Scan for the cell matching the given text and deliver its [x, y] coordinate at center. 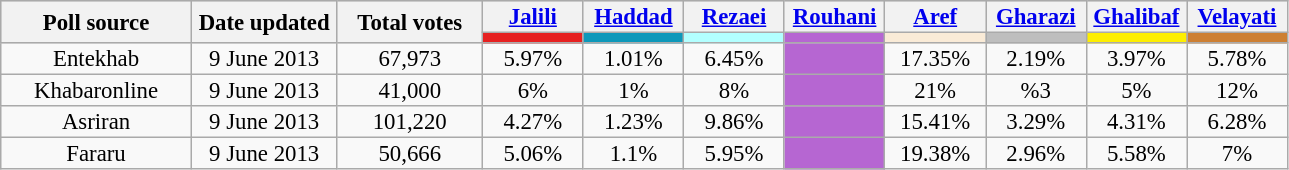
Rezaei [734, 17]
6% [534, 91]
Total votes [410, 22]
4.27% [534, 122]
Entekhab [96, 59]
6.45% [734, 59]
5.95% [734, 154]
5% [1136, 91]
%3 [1036, 91]
2.96% [1036, 154]
Rouhani [834, 17]
6.28% [1238, 122]
Fararu [96, 154]
Gharazi [1036, 17]
3.97% [1136, 59]
3.29% [1036, 122]
Aref [936, 17]
101,220 [410, 122]
5.58% [1136, 154]
Asriran [96, 122]
50,666 [410, 154]
8% [734, 91]
19.38% [936, 154]
15.41% [936, 122]
4.31% [1136, 122]
Date updated [264, 22]
Poll source [96, 22]
Haddad [634, 17]
Khabaronline [96, 91]
2.19% [1036, 59]
Ghalibaf [1136, 17]
1.1% [634, 154]
Velayati [1238, 17]
67,973 [410, 59]
9.86% [734, 122]
41,000 [410, 91]
12% [1238, 91]
5.97% [534, 59]
21% [936, 91]
5.06% [534, 154]
1.01% [634, 59]
17.35% [936, 59]
Jalili [534, 17]
7% [1238, 154]
1.23% [634, 122]
5.78% [1238, 59]
1% [634, 91]
